Scan for the cell matching the given text and deliver its (X, Y) coordinate at center. 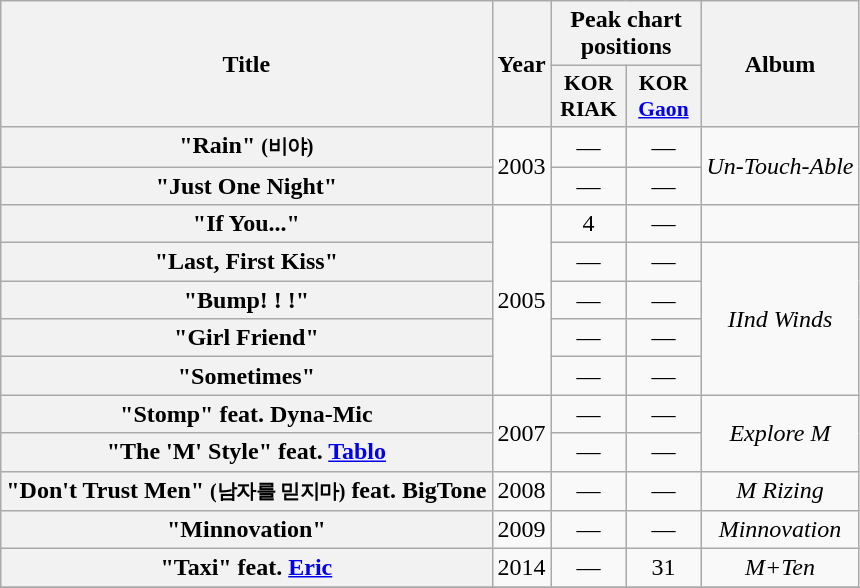
"Don't Trust Men" (남자를 믿지마) feat. BigTone (246, 491)
Peak chart positions (626, 34)
"The 'M' Style" feat. Tablo (246, 452)
2003 (522, 166)
Year (522, 64)
2008 (522, 491)
"If You..." (246, 224)
"Last, First Kiss" (246, 262)
"Girl Friend" (246, 338)
Minnovation (780, 530)
"Rain" (비야) (246, 147)
"Bump! ! !" (246, 300)
2014 (522, 568)
M Rizing (780, 491)
"Stomp" feat. Dyna-Mic (246, 414)
Explore M (780, 433)
KORRIAK (588, 96)
KORGaon (664, 96)
2007 (522, 433)
"Just One Night" (246, 185)
IInd Winds (780, 319)
2005 (522, 300)
Album (780, 64)
"Taxi" feat. Eric (246, 568)
Title (246, 64)
Un-Touch-Able (780, 166)
"Minnovation" (246, 530)
4 (588, 224)
2009 (522, 530)
"Sometimes" (246, 376)
31 (664, 568)
M+Ten (780, 568)
